Extract the [X, Y] coordinate from the center of the cell holding the provided text.  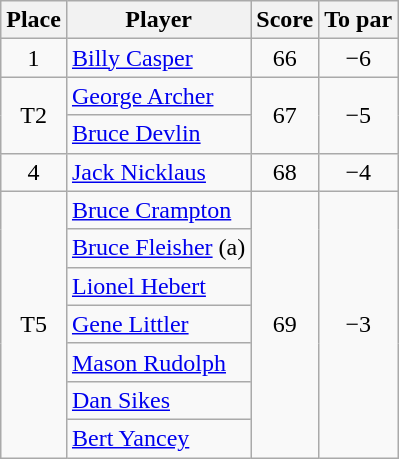
69 [285, 324]
Bruce Crampton [158, 210]
66 [285, 58]
George Archer [158, 96]
1 [34, 58]
−6 [358, 58]
Lionel Hebert [158, 286]
Bert Yancey [158, 438]
−4 [358, 172]
Dan Sikes [158, 400]
Jack Nicklaus [158, 172]
Place [34, 20]
−3 [358, 324]
Bruce Fleisher (a) [158, 248]
68 [285, 172]
Player [158, 20]
−5 [358, 115]
Billy Casper [158, 58]
T2 [34, 115]
Score [285, 20]
T5 [34, 324]
Mason Rudolph [158, 362]
4 [34, 172]
To par [358, 20]
67 [285, 115]
Bruce Devlin [158, 134]
Gene Littler [158, 324]
